For the text-containing cell, return its midpoint in [X, Y] coordinate format. 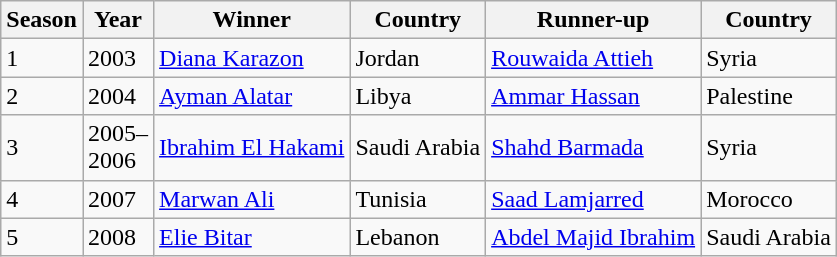
3 [42, 148]
Ayman Alatar [252, 96]
Rouwaida Attieh [594, 58]
Tunisia [418, 199]
Libya [418, 96]
2008 [118, 237]
2004 [118, 96]
Ibrahim El Hakami [252, 148]
Runner-up [594, 20]
Lebanon [418, 237]
2 [42, 96]
Abdel Majid Ibrahim [594, 237]
Winner [252, 20]
2003 [118, 58]
2007 [118, 199]
Year [118, 20]
2005–2006 [118, 148]
Shahd Barmada [594, 148]
5 [42, 237]
Palestine [769, 96]
Marwan Ali [252, 199]
Jordan [418, 58]
1 [42, 58]
Ammar Hassan [594, 96]
Morocco [769, 199]
Saad Lamjarred [594, 199]
Diana Karazon [252, 58]
4 [42, 199]
Season [42, 20]
Elie Bitar [252, 237]
